Identify which cell holds the provided text, then report its (x, y) central coordinate. 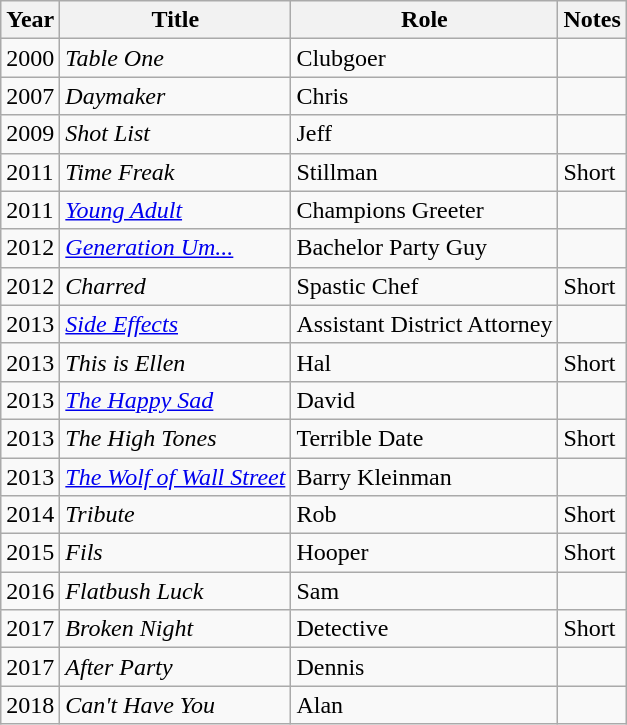
Jeff (424, 134)
Hal (424, 362)
The Happy Sad (176, 400)
After Party (176, 667)
2016 (30, 591)
Table One (176, 58)
This is Ellen (176, 362)
Side Effects (176, 324)
Charred (176, 286)
David (424, 400)
Alan (424, 705)
The Wolf of Wall Street (176, 477)
Rob (424, 515)
Young Adult (176, 210)
Terrible Date (424, 438)
Spastic Chef (424, 286)
Role (424, 20)
Broken Night (176, 629)
2015 (30, 553)
Champions Greeter (424, 210)
Shot List (176, 134)
Detective (424, 629)
Daymaker (176, 96)
Stillman (424, 172)
Year (30, 20)
Dennis (424, 667)
Fils (176, 553)
Can't Have You (176, 705)
Bachelor Party Guy (424, 248)
2007 (30, 96)
Notes (592, 20)
Tribute (176, 515)
Hooper (424, 553)
Chris (424, 96)
Barry Kleinman (424, 477)
Clubgoer (424, 58)
Assistant District Attorney (424, 324)
The High Tones (176, 438)
Time Freak (176, 172)
2009 (30, 134)
2018 (30, 705)
2000 (30, 58)
Generation Um... (176, 248)
2014 (30, 515)
Sam (424, 591)
Title (176, 20)
Flatbush Luck (176, 591)
